Find where the given text appears and provide that cell's center as [X, Y] coordinate. 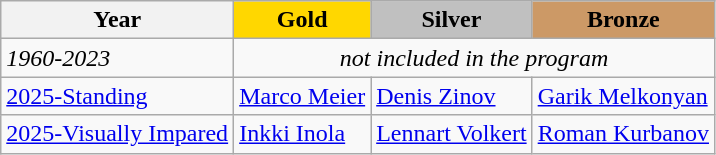
Silver [452, 20]
2025-Visually Impared [118, 134]
Lennart Volkert [452, 134]
Denis Zinov [452, 96]
Inkki Inola [302, 134]
Year [118, 20]
not included in the program [474, 58]
Roman Kurbanov [623, 134]
1960-2023 [118, 58]
Garik Melkonyan [623, 96]
2025-Standing [118, 96]
Marco Meier [302, 96]
Bronze [623, 20]
Gold [302, 20]
